For the text-containing cell, return its midpoint in [x, y] coordinate format. 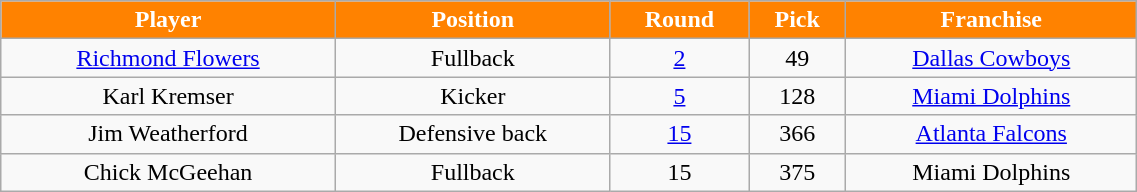
5 [679, 96]
128 [798, 96]
Dallas Cowboys [992, 58]
Franchise [992, 20]
Pick [798, 20]
366 [798, 134]
Position [472, 20]
Defensive back [472, 134]
Player [168, 20]
2 [679, 58]
375 [798, 172]
Round [679, 20]
Jim Weatherford [168, 134]
Kicker [472, 96]
Chick McGeehan [168, 172]
49 [798, 58]
Karl Kremser [168, 96]
Richmond Flowers [168, 58]
Atlanta Falcons [992, 134]
